Scan for the cell matching the given text and deliver its (X, Y) coordinate at center. 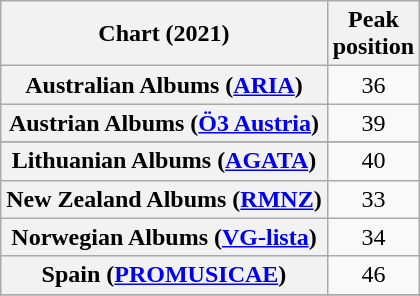
Australian Albums (ARIA) (164, 85)
Lithuanian Albums (AGATA) (164, 161)
40 (373, 161)
33 (373, 199)
Peakposition (373, 34)
New Zealand Albums (RMNZ) (164, 199)
34 (373, 237)
36 (373, 85)
46 (373, 275)
Norwegian Albums (VG-lista) (164, 237)
Chart (2021) (164, 34)
39 (373, 123)
Austrian Albums (Ö3 Austria) (164, 123)
Spain (PROMUSICAE) (164, 275)
